From the cell containing the given text, extract its center point as [X, Y] coordinate. 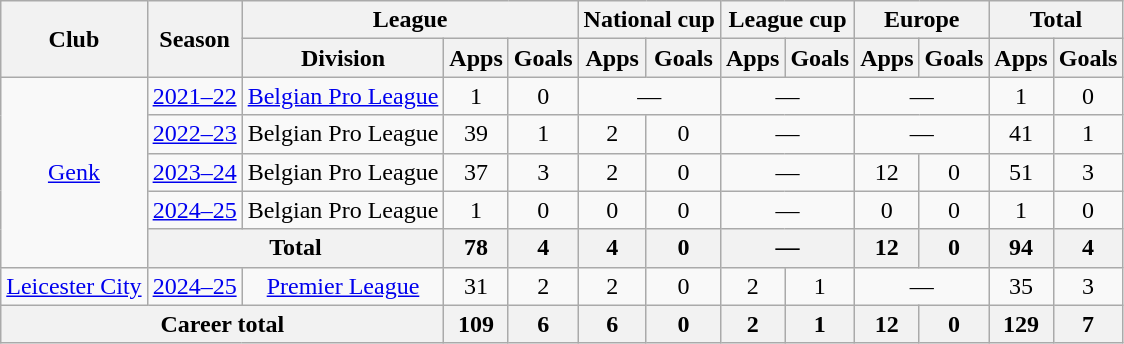
National cup [649, 20]
Europe [922, 20]
League cup [787, 20]
2021–22 [194, 96]
129 [1021, 324]
Genk [74, 172]
Season [194, 39]
78 [476, 248]
7 [1088, 324]
51 [1021, 172]
31 [476, 286]
94 [1021, 248]
41 [1021, 134]
109 [476, 324]
Club [74, 39]
2023–24 [194, 172]
37 [476, 172]
Division [343, 58]
Premier League [343, 286]
2022–23 [194, 134]
35 [1021, 286]
League [410, 20]
Career total [222, 324]
Leicester City [74, 286]
39 [476, 134]
